Return the (x, y) coordinate for the center point of the cell that contains the specified text.  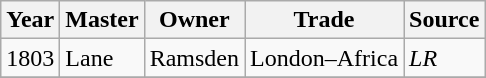
Ramsden (194, 58)
LR (444, 58)
London–Africa (324, 58)
Master (102, 20)
Source (444, 20)
Year (30, 20)
1803 (30, 58)
Owner (194, 20)
Lane (102, 58)
Trade (324, 20)
